Return [x, y] of the center of cell containing provided text 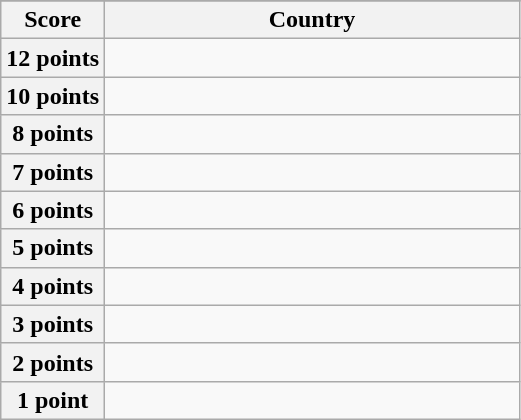
10 points [53, 96]
Country [312, 20]
2 points [53, 362]
4 points [53, 286]
1 point [53, 400]
8 points [53, 134]
6 points [53, 210]
12 points [53, 58]
5 points [53, 248]
7 points [53, 172]
3 points [53, 324]
Score [53, 20]
